Return the [x, y] coordinate for the center point of the cell that contains the specified text.  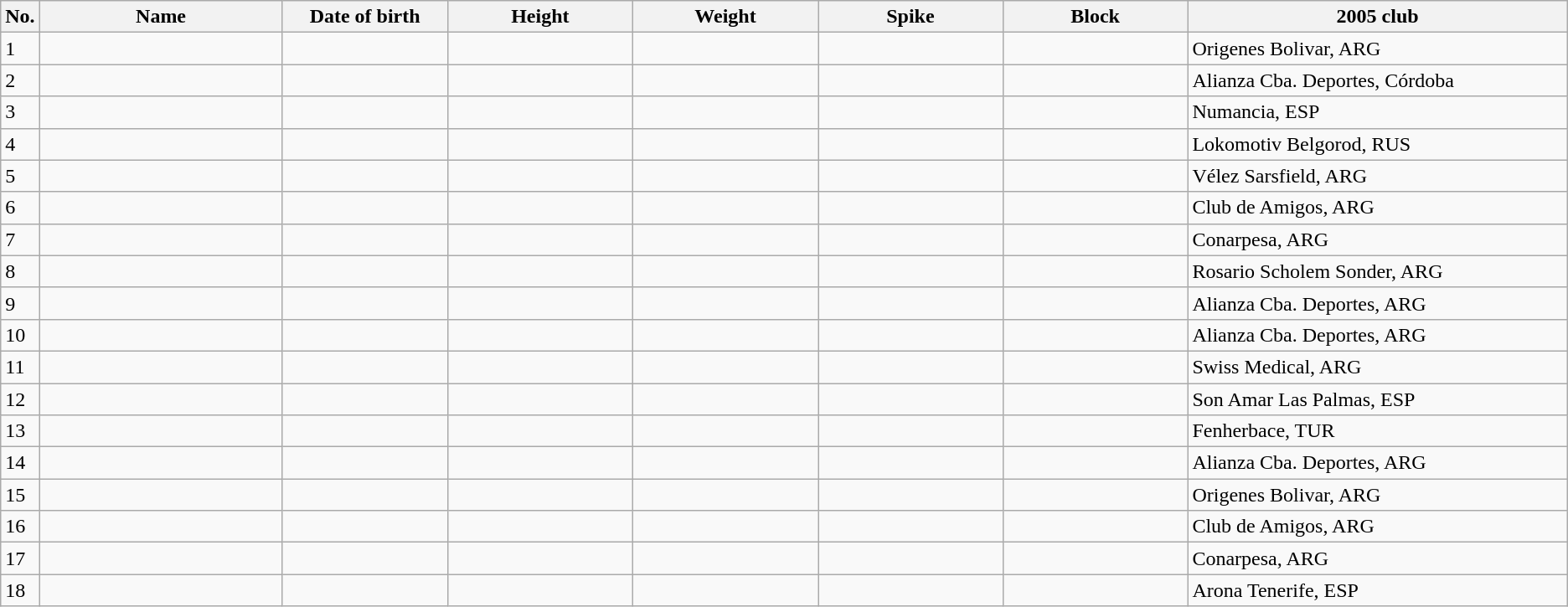
Alianza Cba. Deportes, Córdoba [1377, 80]
5 [20, 176]
No. [20, 17]
Spike [911, 17]
9 [20, 303]
Arona Tenerife, ESP [1377, 590]
Height [539, 17]
18 [20, 590]
Lokomotiv Belgorod, RUS [1377, 144]
1 [20, 49]
Weight [725, 17]
Name [161, 17]
16 [20, 527]
Date of birth [365, 17]
3 [20, 112]
Rosario Scholem Sonder, ARG [1377, 271]
Vélez Sarsfield, ARG [1377, 176]
7 [20, 239]
11 [20, 367]
17 [20, 558]
2 [20, 80]
4 [20, 144]
2005 club [1377, 17]
13 [20, 431]
8 [20, 271]
10 [20, 335]
Fenherbace, TUR [1377, 431]
6 [20, 208]
14 [20, 463]
15 [20, 495]
Son Amar Las Palmas, ESP [1377, 399]
Block [1096, 17]
12 [20, 399]
Swiss Medical, ARG [1377, 367]
Numancia, ESP [1377, 112]
